Capture the cell that displays the provided text and extract its [X, Y] central coordinate. 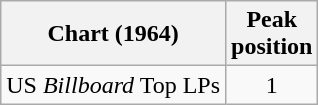
Chart (1964) [114, 34]
Peakposition [272, 34]
1 [272, 85]
US Billboard Top LPs [114, 85]
